Find where the given text appears and provide that cell's center as (x, y) coordinate. 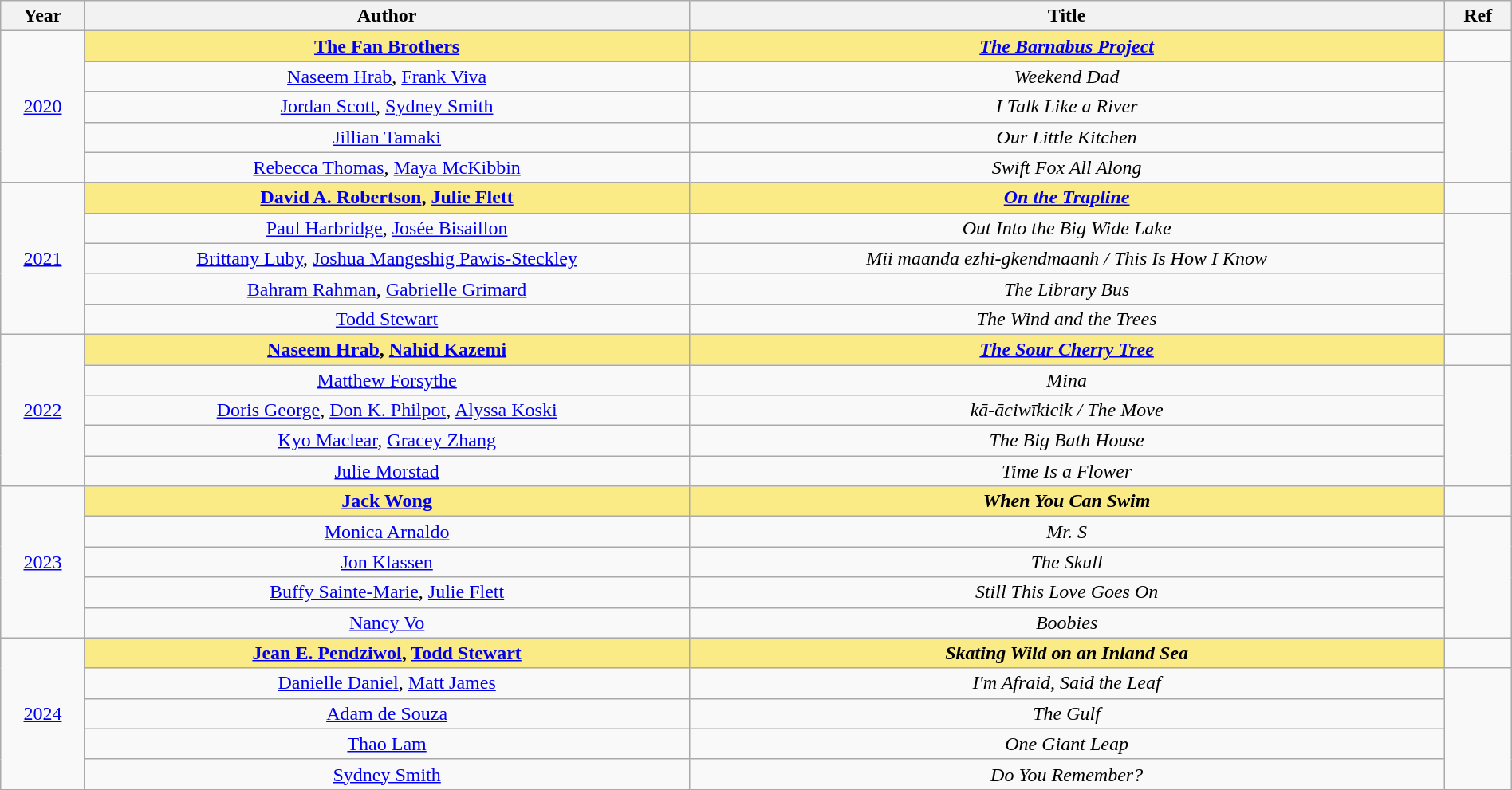
The Sour Cherry Tree (1067, 349)
Our Little Kitchen (1067, 137)
Jon Klassen (387, 562)
Kyo Maclear, Gracey Zhang (387, 441)
The Library Bus (1067, 289)
Naseem Hrab, Frank Viva (387, 77)
Danielle Daniel, Matt James (387, 683)
2022 (43, 410)
Todd Stewart (387, 319)
Nancy Vo (387, 623)
The Wind and the Trees (1067, 319)
Jordan Scott, Sydney Smith (387, 107)
Brittany Luby, Joshua Mangeshig Pawis-Steckley (387, 258)
The Gulf (1067, 713)
Mii maanda ezhi-gkendmaanh / This Is How I Know (1067, 258)
Do You Remember? (1067, 774)
Matthew Forsythe (387, 380)
The Big Bath House (1067, 441)
Naseem Hrab, Nahid Kazemi (387, 349)
Author (387, 16)
Buffy Sainte-Marie, Julie Flett (387, 592)
2024 (43, 713)
2020 (43, 107)
Weekend Dad (1067, 77)
Adam de Souza (387, 713)
I Talk Like a River (1067, 107)
Boobies (1067, 623)
The Fan Brothers (387, 46)
Paul Harbridge, Josée Bisaillon (387, 228)
Monica Arnaldo (387, 532)
Year (43, 16)
Out Into the Big Wide Lake (1067, 228)
Title (1067, 16)
When You Can Swim (1067, 501)
Doris George, Don K. Philpot, Alyssa Koski (387, 411)
Time Is a Flower (1067, 471)
Jillian Tamaki (387, 137)
Still This Love Goes On (1067, 592)
On the Trapline (1067, 198)
Jean E. Pendziwol, Todd Stewart (387, 653)
kā-āciwīkicik / The Move (1067, 411)
Jack Wong (387, 501)
Mr. S (1067, 532)
Mina (1067, 380)
2023 (43, 562)
Ref (1478, 16)
Bahram Rahman, Gabrielle Grimard (387, 289)
Swift Fox All Along (1067, 167)
Sydney Smith (387, 774)
David A. Robertson, Julie Flett (387, 198)
Thao Lam (387, 744)
The Barnabus Project (1067, 46)
The Skull (1067, 562)
Skating Wild on an Inland Sea (1067, 653)
Julie Morstad (387, 471)
One Giant Leap (1067, 744)
I'm Afraid, Said the Leaf (1067, 683)
Rebecca Thomas, Maya McKibbin (387, 167)
2021 (43, 258)
